Return (x, y) of the center of cell containing provided text 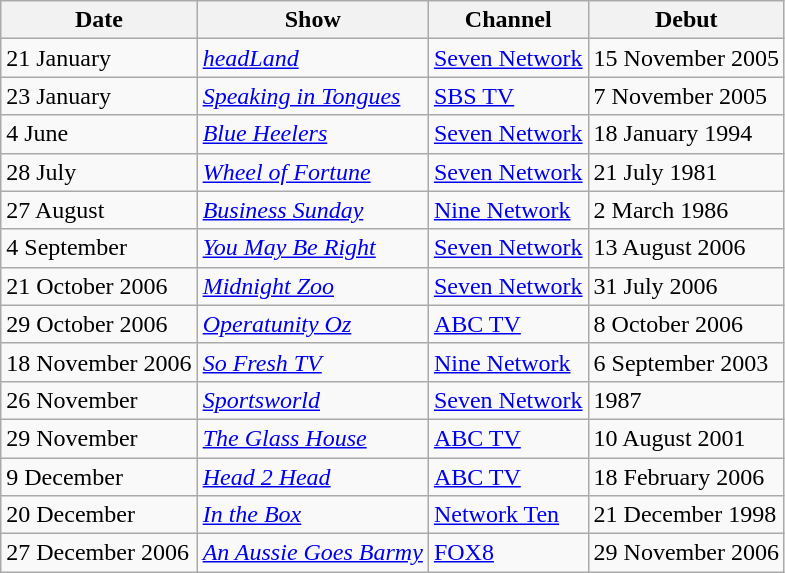
4 September (99, 248)
Channel (508, 20)
27 December 2006 (99, 553)
23 January (99, 96)
18 February 2006 (686, 477)
2 March 1986 (686, 210)
18 January 1994 (686, 134)
So Fresh TV (312, 362)
Business Sunday (312, 210)
26 November (99, 400)
8 October 2006 (686, 324)
21 July 1981 (686, 172)
4 June (99, 134)
Head 2 Head (312, 477)
FOX8 (508, 553)
18 November 2006 (99, 362)
29 October 2006 (99, 324)
28 July (99, 172)
7 November 2005 (686, 96)
You May Be Right (312, 248)
The Glass House (312, 438)
31 July 2006 (686, 286)
Speaking in Tongues (312, 96)
10 August 2001 (686, 438)
Network Ten (508, 515)
Date (99, 20)
20 December (99, 515)
Show (312, 20)
9 December (99, 477)
27 August (99, 210)
Sportsworld (312, 400)
In the Box (312, 515)
29 November 2006 (686, 553)
29 November (99, 438)
Wheel of Fortune (312, 172)
headLand (312, 58)
13 August 2006 (686, 248)
Blue Heelers (312, 134)
1987 (686, 400)
15 November 2005 (686, 58)
SBS TV (508, 96)
Midnight Zoo (312, 286)
21 October 2006 (99, 286)
6 September 2003 (686, 362)
21 January (99, 58)
Debut (686, 20)
21 December 1998 (686, 515)
Operatunity Oz (312, 324)
An Aussie Goes Barmy (312, 553)
